Return [x, y] of the center of cell containing provided text 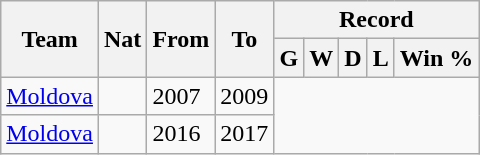
D [353, 58]
2016 [181, 134]
Team [50, 39]
G [289, 58]
Record [376, 20]
W [322, 58]
2009 [244, 96]
Win % [436, 58]
From [181, 39]
L [380, 58]
To [244, 39]
Nat [122, 39]
2007 [181, 96]
2017 [244, 134]
